Locate the cell with the specified text and output its [X, Y] center coordinate. 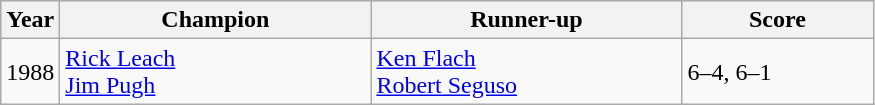
Score [778, 20]
Year [30, 20]
6–4, 6–1 [778, 72]
Champion [216, 20]
Ken Flach Robert Seguso [526, 72]
Runner-up [526, 20]
1988 [30, 72]
Rick Leach Jim Pugh [216, 72]
